Return the (x, y) coordinate for the center point of the cell that contains the specified text.  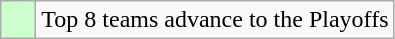
Top 8 teams advance to the Playoffs (215, 20)
